Capture the cell that displays the provided text and extract its (x, y) central coordinate. 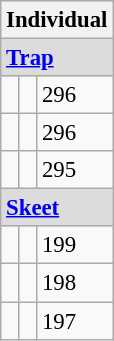
Individual (57, 20)
295 (75, 170)
199 (75, 245)
198 (75, 283)
Trap (57, 58)
Skeet (57, 208)
197 (75, 321)
